Capture the cell that displays the provided text and extract its (X, Y) central coordinate. 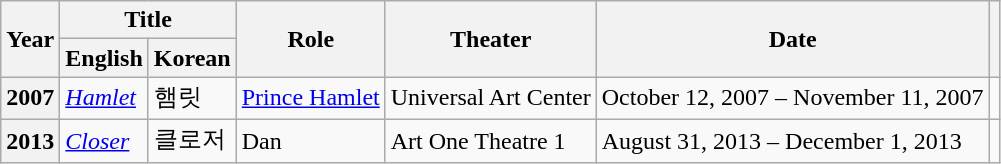
2007 (30, 98)
Theater (490, 39)
Universal Art Center (490, 98)
Korean (192, 58)
Year (30, 39)
Art One Theatre 1 (490, 140)
Title (148, 20)
Prince Hamlet (310, 98)
Dan (310, 140)
Role (310, 39)
Hamlet (104, 98)
2013 (30, 140)
October 12, 2007 – November 11, 2007 (792, 98)
Closer (104, 140)
August 31, 2013 – December 1, 2013 (792, 140)
클로저 (192, 140)
English (104, 58)
Date (792, 39)
햄릿 (192, 98)
